Extract the [x, y] coordinate from the center of the cell holding the provided text.  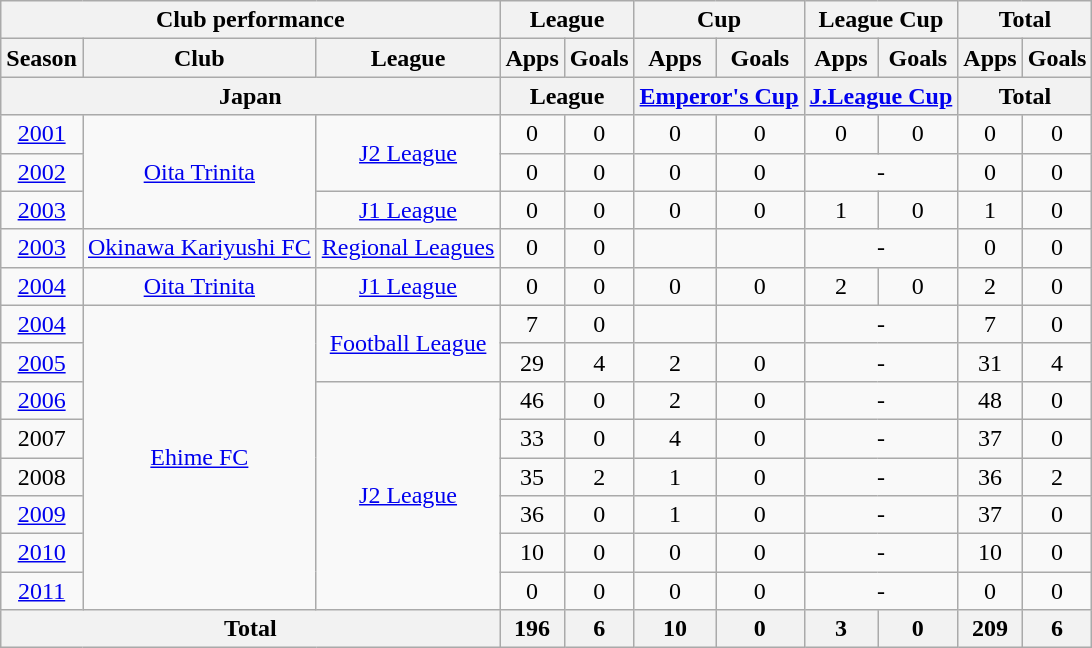
2011 [42, 591]
Ehime FC [199, 457]
2005 [42, 362]
Regional Leagues [408, 248]
2007 [42, 438]
J.League Cup [881, 96]
Season [42, 58]
2009 [42, 515]
2006 [42, 400]
Japan [250, 96]
2002 [42, 172]
Club [199, 58]
Emperor's Cup [719, 96]
46 [532, 400]
33 [532, 438]
Cup [719, 20]
Club performance [250, 20]
2008 [42, 477]
48 [990, 400]
2001 [42, 134]
35 [532, 477]
Football League [408, 343]
2010 [42, 553]
29 [532, 362]
Okinawa Kariyushi FC [199, 248]
31 [990, 362]
3 [841, 629]
196 [532, 629]
209 [990, 629]
League Cup [881, 20]
